Determine the (x, y) coordinate at the center of the cell enclosing the given text.  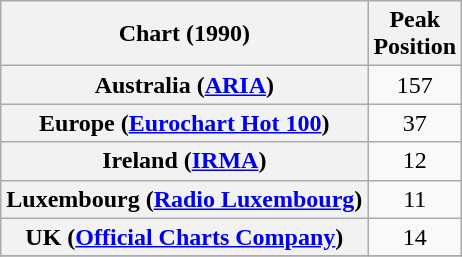
PeakPosition (415, 34)
11 (415, 199)
Luxembourg (Radio Luxembourg) (184, 199)
12 (415, 161)
157 (415, 85)
Australia (ARIA) (184, 85)
UK (Official Charts Company) (184, 237)
Europe (Eurochart Hot 100) (184, 123)
14 (415, 237)
Ireland (IRMA) (184, 161)
37 (415, 123)
Chart (1990) (184, 34)
